Output the [X, Y] coordinate of the center of the cell containing the given text.  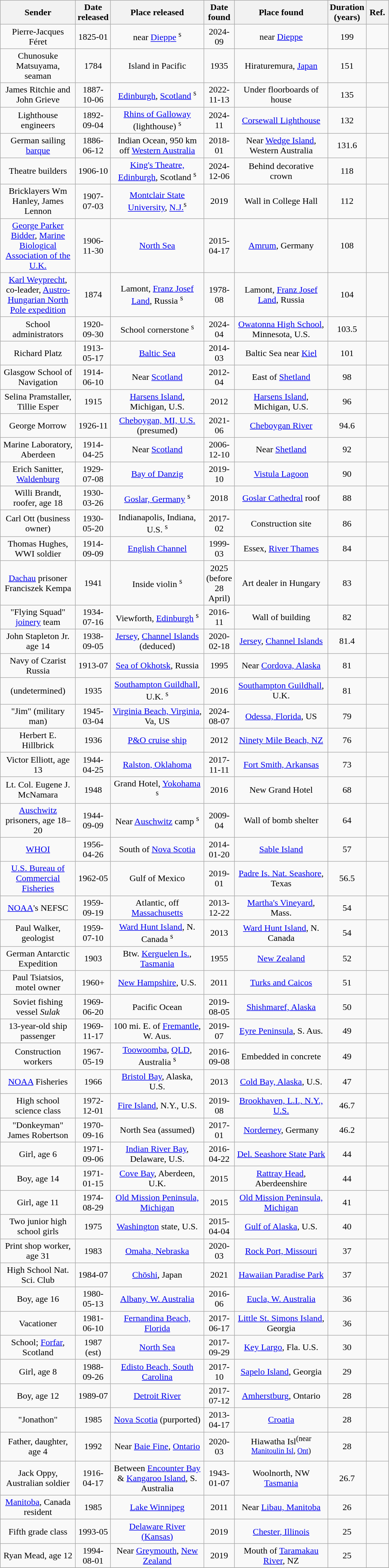
1930-05-20 [93, 524]
1980-05-13 [93, 1299]
Thomas Hughes, WWI soldier [38, 549]
Amrum, Germany [281, 245]
near Dieppe s [157, 36]
New Zealand [281, 959]
135 [347, 95]
1992 [93, 1447]
Art dealer in Hungary [281, 583]
1993-05 [93, 1531]
1886-06-12 [93, 146]
Bricklayers Wm Hanley, James Lennon [38, 201]
1978-08 [219, 295]
Southampton Guildhall, U.K. [281, 691]
118 [347, 171]
1914-09-09 [93, 549]
50 [347, 1007]
1962-05 [93, 878]
New Hampshire, U.S. [157, 982]
Hiraturemura, Japan [281, 66]
2016-09-08 [219, 1056]
2015-04-17 [219, 245]
1967-05-19 [93, 1056]
1948 [93, 790]
Virginia Beach, Virginia, Va, US [157, 716]
George Parker Bidder, Marine Biological Association of the U.K. [38, 245]
Two junior high school girls [38, 1227]
2019-08 [219, 1106]
2013-12-22 [219, 907]
151 [347, 66]
German sailing barque [38, 146]
Amherstburg, Ontario [281, 1395]
Ward Hunt Island, N. Canada s [157, 933]
Sable Island [281, 850]
Sender [38, 13]
103.5 [347, 329]
Near Libau, Manitoba [281, 1507]
Ref. [378, 13]
26.7 [347, 1478]
76 [347, 740]
46.7 [347, 1106]
2024-08-07 [219, 716]
Vistula Lagoon [281, 474]
Dachau prisoner Franciszek Kempa [38, 583]
131.6 [347, 146]
School administrators [38, 329]
Theatre builders [38, 171]
84 [347, 549]
1994-08-01 [93, 1556]
1955 [219, 959]
2025 (before 28 April) [219, 583]
1920-09-30 [93, 329]
East of Shetland [281, 377]
Nova Scotia (purported) [157, 1420]
Indian Ocean, 950 km off Western Australia [157, 146]
Print shop worker, age 31 [38, 1251]
Rhins of Galloway (lighthouse) s [157, 120]
46.2 [347, 1130]
Lamont, Franz Josef Land, Russia s [157, 295]
Inside violin s [157, 583]
94.6 [347, 426]
98 [347, 377]
1969-11-17 [93, 1031]
1936 [93, 740]
Eucla, W. Australia [281, 1299]
James Ritchie and John Grieve [38, 95]
Edisto Beach, South Carolina [157, 1372]
Baltic Sea [157, 353]
Date released [93, 13]
Lt. Col. Eugene J. McNamara [38, 790]
Lake Winnipeg [157, 1507]
Near Auschwitz camp s [157, 820]
Chunosuke Matsuyama, seaman [38, 66]
Gulf of Alaska, U.S. [281, 1227]
2017-11-11 [219, 764]
Atlantic, off Massachusetts [157, 907]
2017-06-17 [219, 1323]
57 [347, 850]
2024-12-06 [219, 171]
1945-03-04 [93, 716]
Construction workers [38, 1056]
Near Baie Fine, Ontario [157, 1447]
13-year-old ship passenger [38, 1031]
Jersey, Channel Islands [281, 642]
Essex, River Thames [281, 549]
Between Encounter Bay & Kangaroo Island, S. Australia [157, 1478]
Jersey, Channel Islands (deduced) [157, 642]
2019-10 [219, 474]
Woolnorth, NW Tasmania [281, 1478]
104 [347, 295]
Karl Weyprecht, co-leader, Austro-Hungarian North Pole expedition [38, 295]
near Dieppe [281, 36]
68 [347, 790]
John Stapleton Jr. age 14 [38, 642]
Norderney, Germany [281, 1130]
Montclair State University, N.J.s [157, 201]
Carl Ott (business owner) [38, 524]
Island in Pacific [157, 66]
NOAA's NEFSC [38, 907]
Glasgow School of Navigation [38, 377]
Cheboygan, MI, U.S. (presumed) [157, 426]
Behind decorative crown [281, 171]
100 mi. E. of Fremantle, W. Aus. [157, 1031]
2022-11-13 [219, 95]
1913-07 [93, 665]
2024-11 [219, 120]
Cove Bay, Aberdeen, U.K. [157, 1179]
Pierre-Jacques Féret [38, 36]
Odessa, Florida, US [281, 716]
2019-08-05 [219, 1007]
1914-04-25 [93, 450]
South of Nova Scotia [157, 850]
Near Cordova, Alaska [281, 665]
26 [347, 1507]
Corsewall Lighthouse [281, 120]
Duration (years) [347, 13]
Girl, age 6 [38, 1154]
Goslar, Germany s [157, 498]
1929-07-08 [93, 474]
83 [347, 583]
Wall in College Hall [281, 201]
Baltic Sea near Kiel [281, 353]
2024-09 [219, 36]
2015-04-04 [219, 1227]
Eyre Peninsula, S. Aus. [281, 1031]
1930-03-26 [93, 498]
1943-01-07 [219, 1478]
Goslar Cathedral roof [281, 498]
Key Largo, Fla. U.S. [281, 1347]
Washington state, U.S. [157, 1227]
Jack Oppy, Australian soldier [38, 1478]
Near Greymouth, New Zealand [157, 1556]
1915 [93, 402]
1916-04-17 [93, 1478]
2013-04-17 [219, 1420]
Hiawatha Isl(near Manitoulin Isl, Ont) [281, 1447]
Ralston, Oklahoma [157, 764]
Paul Walker, geologist [38, 933]
School; Forfar, Scotland [38, 1347]
"Donkeyman" James Robertson [38, 1130]
199 [347, 36]
2017-10 [219, 1372]
High School Nat. Sci. Club [38, 1275]
School cornerstone s [157, 329]
Place found [281, 13]
Construction site [281, 524]
2020-02-18 [219, 642]
Willi Brandt, roofer, age 18 [38, 498]
Mouth of Taramakau River, NZ [281, 1556]
Ninety Mile Beach, NZ [281, 740]
101 [347, 353]
Erich Sanitter, Waldenburg [38, 474]
Del. Seashore State Park [281, 1154]
1906-11-30 [93, 245]
1969-06-20 [93, 1007]
1926-11 [93, 426]
2024-04 [219, 329]
1971-09-06 [93, 1154]
1960+ [93, 982]
Boy, age 14 [38, 1179]
Paul Tsiatsios, motel owner [38, 982]
Padre Is. Nat. Seashore, Texas [281, 878]
2016-11 [219, 617]
2016-04-22 [219, 1154]
Vacationer [38, 1323]
English Channel [157, 549]
Richard Platz [38, 353]
86 [347, 524]
1995 [219, 665]
1984-07 [93, 1275]
81.4 [347, 642]
Navy of Czarist Russia [38, 665]
Chōshi, Japan [157, 1275]
Under floorboards of house [281, 95]
Manitoba, Canada resident [38, 1507]
90 [347, 474]
1892-09-04 [93, 120]
Girl, age 8 [38, 1372]
1907-07-03 [93, 201]
Fernandina Beach, Florida [157, 1323]
2017-01 [219, 1130]
1944-04-25 [93, 764]
2014-01-20 [219, 850]
1999-03 [219, 549]
P&O cruise ship [157, 740]
Turks and Caicos [281, 982]
Brookhaven, L.I., N.Y., U.S. [281, 1106]
51 [347, 982]
73 [347, 764]
1913-05-17 [93, 353]
Auschwitz prisoners, age 18–20 [38, 820]
Ward Hunt Island, N. Canada [281, 933]
1825-01 [93, 36]
U.S. Bureau of Commercial Fisheries [38, 878]
Sea of Okhotsk, Russia [157, 665]
1974-08-29 [93, 1202]
Girl, age 11 [38, 1202]
Lighthouse engineers [38, 120]
108 [347, 245]
Boy, age 16 [38, 1299]
Owatonna High School, Minnesota, U.S. [281, 329]
2019-01 [219, 878]
Victor Elliott, age 13 [38, 764]
29 [347, 1372]
1989-07 [93, 1395]
1903 [93, 959]
Pacific Ocean [157, 1007]
Near Wedge Island, Western Australia [281, 146]
Omaha, Nebraska [157, 1251]
High school science class [38, 1106]
1987 (est) [93, 1347]
56.5 [347, 878]
Chester, Illinois [281, 1531]
Herbert E. Hillbrick [38, 740]
1971-01-15 [93, 1179]
Place released [157, 13]
Bristol Bay, Alaska, U.S. [157, 1082]
82 [347, 617]
Gulf of Mexico [157, 878]
North Sea (assumed) [157, 1130]
Martha's Vineyard, Mass. [281, 907]
1959-07-10 [93, 933]
Sapelo Island, Georgia [281, 1372]
Boy, age 12 [38, 1395]
Rattray Head, Aberdeenshire [281, 1179]
Toowoomba, QLD, Australia s [157, 1056]
2017-07-12 [219, 1395]
Date found [219, 13]
George Morrow [38, 426]
2021 [219, 1275]
(undetermined) [38, 691]
Near Shetland [281, 450]
Viewforth, Edinburgh s [157, 617]
Cold Bay, Alaska, U.S. [281, 1082]
Lamont, Franz Josef Land, Russia [281, 295]
96 [347, 402]
Father, daughter, age 4 [38, 1447]
Btw. Kerguelen Is., Tasmania [157, 959]
Albany, W. Australia [157, 1299]
Shishmaref, Alaska [281, 1007]
Embedded in concrete [281, 1056]
German Antarctic Expedition [38, 959]
Little St. Simons Island, Georgia [281, 1323]
1981-06-10 [93, 1323]
2016-06 [219, 1299]
1906-10 [93, 171]
Croatia [281, 1420]
2021-06 [219, 426]
1914-06-10 [93, 377]
132 [347, 120]
Indianapolis, Indiana, U.S. s [157, 524]
1975 [93, 1227]
40 [347, 1227]
79 [347, 716]
Edinburgh, Scotland s [157, 95]
2018 [219, 498]
2014-03 [219, 353]
Delaware River (Kansas) [157, 1531]
2006-12-10 [219, 450]
Hawaiian Paradise Park [281, 1275]
1934-07-16 [93, 617]
Rock Port, Missouri [281, 1251]
Grand Hotel, Yokohama s [157, 790]
2009-04 [219, 820]
Southampton Guildhall, U.K. s [157, 691]
New Grand Hotel [281, 790]
Cheboygan River [281, 426]
1874 [93, 295]
Detroit River [157, 1395]
Wall of bomb shelter [281, 820]
Fifth grade class [38, 1531]
King's Theatre, Edinburgh, Scotland s [157, 171]
2019-07 [219, 1031]
Soviet fishing vessel Sulak [38, 1007]
1959-09-19 [93, 907]
1983 [93, 1251]
"Jonathon" [38, 1420]
1956-04-26 [93, 850]
52 [347, 959]
2017-09-29 [219, 1347]
2012-04 [219, 377]
"Flying Squad" joinery team [38, 617]
Fire Island, N.Y., U.S. [157, 1106]
Indian River Bay, Delaware, U.S. [157, 1154]
2017-02 [219, 524]
NOAA Fisheries [38, 1082]
47 [347, 1082]
WHOI [38, 850]
1972-12-01 [93, 1106]
41 [347, 1202]
Bay of Danzig [157, 474]
Fort Smith, Arkansas [281, 764]
64 [347, 820]
30 [347, 1347]
1970-09-16 [93, 1130]
Selina Pramstaller, Tillie Esper [38, 402]
Ryan Mead, age 12 [38, 1556]
2018-01 [219, 146]
1941 [93, 583]
Marine Laboratory, Aberdeen [38, 450]
1887-10-06 [93, 95]
Wall of building [281, 617]
88 [347, 498]
"Jim" (military man) [38, 716]
1966 [93, 1082]
1944-09-09 [93, 820]
1938-09-05 [93, 642]
1988-09-26 [93, 1372]
92 [347, 450]
112 [347, 201]
1784 [93, 66]
